Return the [x, y] coordinate for the center point of the cell that contains the specified text.  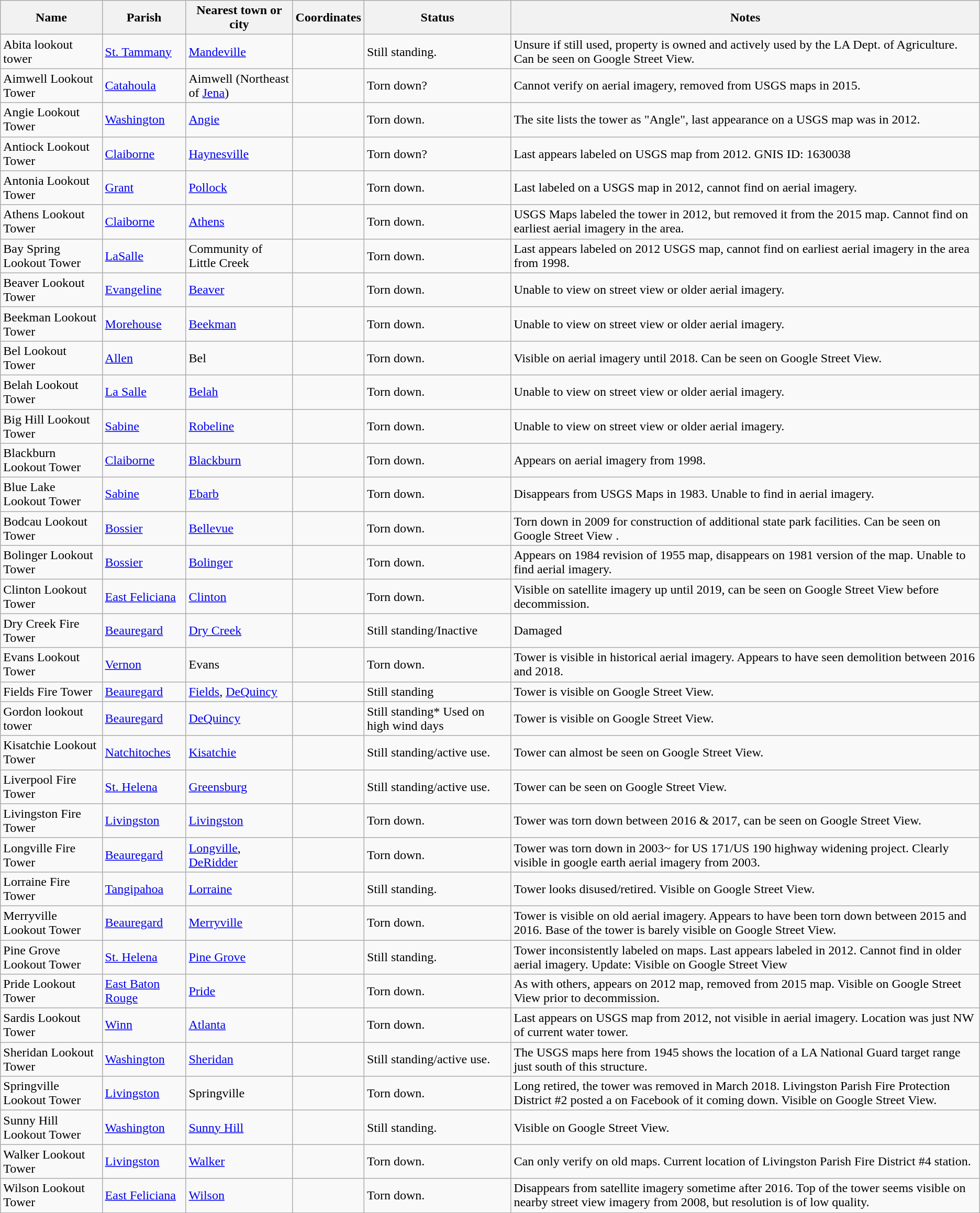
Bel [239, 358]
Damaged [745, 630]
Athens [239, 222]
Cannot verify on aerial imagery, removed from USGS maps in 2015. [745, 86]
Haynesville [239, 154]
Springville [239, 1093]
Still standing [438, 692]
Pine Grove Lookout Tower [51, 957]
East Baton Rouge [144, 992]
Tower is visible in historical aerial imagery. Appears to have seen demolition between 2016 and 2018. [745, 665]
The USGS maps here from 1945 shows the location of a LA National Guard target range just south of this structure. [745, 1060]
Bel Lookout Tower [51, 358]
Lorraine [239, 889]
Gordon lookout tower [51, 718]
Evans [239, 665]
Sheridan Lookout Tower [51, 1060]
Merryville [239, 922]
Dry Creek [239, 630]
Wilson Lookout Tower [51, 1196]
Walker Lookout Tower [51, 1161]
Disappears from USGS Maps in 1983. Unable to find in aerial imagery. [745, 494]
Tower looks disused/retired. Visible on Google Street View. [745, 889]
Kisatchie [239, 753]
Pride [239, 992]
Beekman [239, 324]
Aimwell Lookout Tower [51, 86]
Tower inconsistently labeled on maps. Last appears labeled in 2012. Cannot find in older aerial imagery. Update: Visible on Google Street View [745, 957]
Mandeville [239, 51]
Belah [239, 392]
Dry Creek Fire Tower [51, 630]
Bellevue [239, 529]
Natchitoches [144, 753]
Atlanta [239, 1025]
Tower was torn down between 2016 & 2017, can be seen on Google Street View. [745, 821]
La Salle [144, 392]
Clinton Lookout Tower [51, 597]
Appears on 1984 revision of 1955 map, disappears on 1981 version of the map. Unable to find aerial imagery. [745, 562]
Last appears on USGS map from 2012, not visible in aerial imagery. Location was just NW of current water tower. [745, 1025]
Walker [239, 1161]
Big Hill Lookout Tower [51, 426]
Fields, DeQuincy [239, 692]
Sardis Lookout Tower [51, 1025]
Bolinger [239, 562]
Appears on aerial imagery from 1998. [745, 461]
As with others, appears on 2012 map, removed from 2015 map. Visible on Google Street View prior to decommission. [745, 992]
Allen [144, 358]
Evans Lookout Tower [51, 665]
Evangeline [144, 290]
Grant [144, 187]
Blackburn [239, 461]
Pine Grove [239, 957]
Visible on Google Street View. [745, 1128]
USGS Maps labeled the tower in 2012, but removed it from the 2015 map. Cannot find on earliest aerial imagery in the area. [745, 222]
LaSalle [144, 255]
Sunny Hill [239, 1128]
Torn down in 2009 for construction of additional state park facilities. Can be seen on Google Street View . [745, 529]
Status [438, 18]
The site lists the tower as "Angle", last appearance on a USGS map was in 2012. [745, 119]
Coordinates [328, 18]
Aimwell (Northeast of Jena) [239, 86]
Tower can be seen on Google Street View. [745, 786]
Fields Fire Tower [51, 692]
Last appears labeled on 2012 USGS map, cannot find on earliest aerial imagery in the area from 1998. [745, 255]
Belah Lookout Tower [51, 392]
Notes [745, 18]
Sunny Hill Lookout Tower [51, 1128]
Tower can almost be seen on Google Street View. [745, 753]
Abita lookout tower [51, 51]
Bolinger Lookout Tower [51, 562]
Clinton [239, 597]
Blackburn Lookout Tower [51, 461]
Antonia Lookout Tower [51, 187]
Springville Lookout Tower [51, 1093]
Visible on aerial imagery until 2018. Can be seen on Google Street View. [745, 358]
Visible on satellite imagery up until 2019, can be seen on Google Street View before decommission. [745, 597]
Angie Lookout Tower [51, 119]
Morehouse [144, 324]
Winn [144, 1025]
Wilson [239, 1196]
Beaver [239, 290]
Lorraine Fire Tower [51, 889]
Robeline [239, 426]
Blue Lake Lookout Tower [51, 494]
Antiock Lookout Tower [51, 154]
Vernon [144, 665]
Catahoula [144, 86]
Tower was torn down in 2003~ for US 171/US 190 highway widening project. Clearly visible in google earth aerial imagery from 2003. [745, 854]
Livingston Fire Tower [51, 821]
Beaver Lookout Tower [51, 290]
Last labeled on a USGS map in 2012, cannot find on aerial imagery. [745, 187]
DeQuincy [239, 718]
Beekman Lookout Tower [51, 324]
St. Tammany [144, 51]
Still standing/Inactive [438, 630]
Can only verify on old maps. Current location of Livingston Parish Fire District #4 station. [745, 1161]
Tangipahoa [144, 889]
Unsure if still used, property is owned and actively used by the LA Dept. of Agriculture. Can be seen on Google Street View. [745, 51]
Nearest town or city [239, 18]
Merryville Lookout Tower [51, 922]
Pollock [239, 187]
Longville, DeRidder [239, 854]
Angie [239, 119]
Bay Spring Lookout Tower [51, 255]
Pride Lookout Tower [51, 992]
Last appears labeled on USGS map from 2012. GNIS ID: 1630038 [745, 154]
Name [51, 18]
Ebarb [239, 494]
Athens Lookout Tower [51, 222]
Longville Fire Tower [51, 854]
Liverpool Fire Tower [51, 786]
Sheridan [239, 1060]
Community of Little Creek [239, 255]
Still standing* Used on high wind days [438, 718]
Parish [144, 18]
Greensburg [239, 786]
Kisatchie Lookout Tower [51, 753]
Bodcau Lookout Tower [51, 529]
